Pinpoint the cell where the given text exists, returning its (x, y) midpoint coordinate. 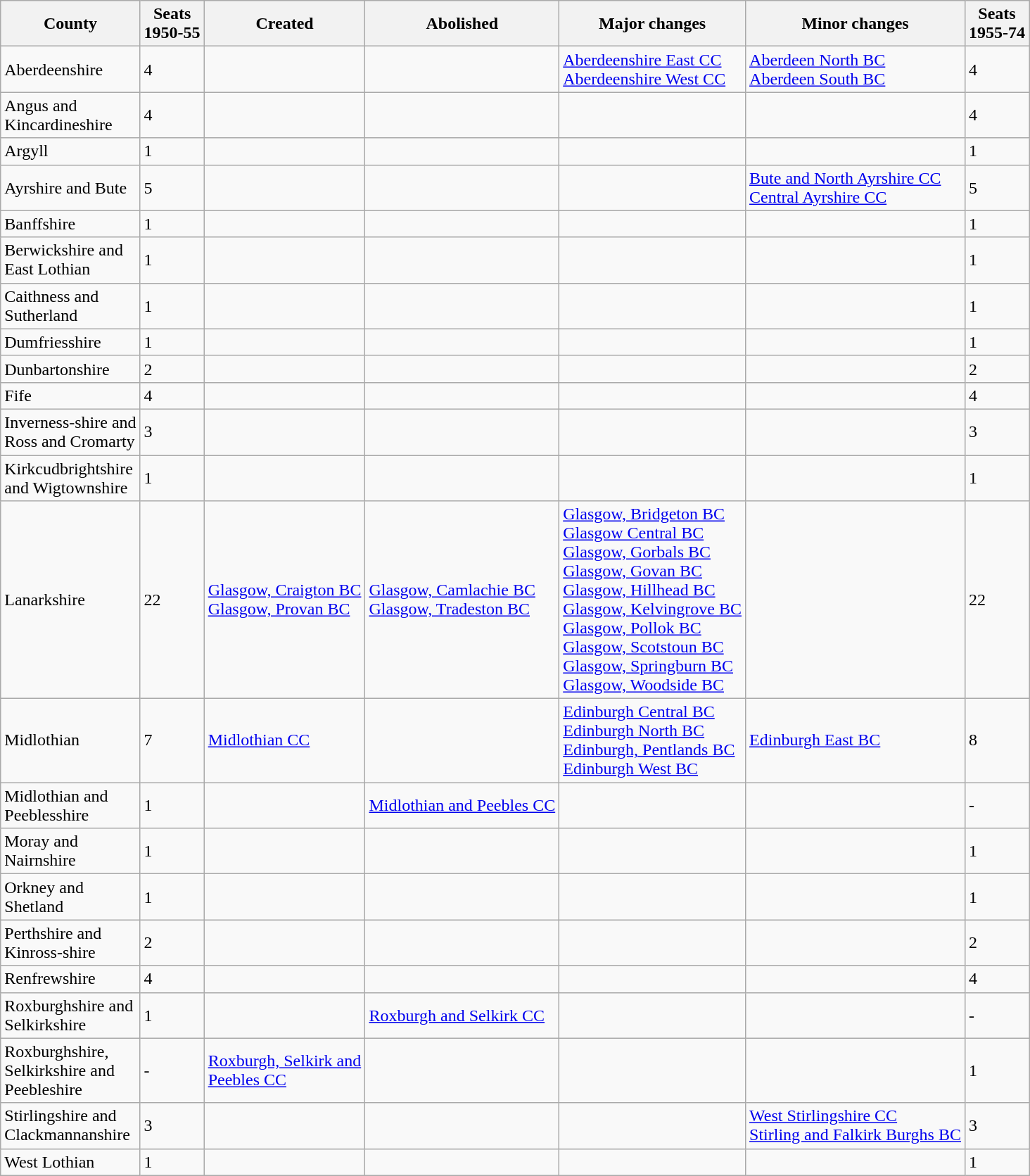
Aberdeen North BCAberdeen South BC (856, 69)
Midlothian (70, 740)
Stirlingshire andClackmannanshire (70, 1126)
Berwickshire andEast Lothian (70, 260)
Banffshire (70, 224)
Renfrewshire (70, 979)
Moray andNairnshire (70, 852)
Midlothian and Peebles CC (462, 805)
Midlothian andPeeblesshire (70, 805)
Edinburgh East BC (856, 740)
Aberdeenshire East CCAberdeenshire West CC (653, 69)
Argyll (70, 151)
Perthshire andKinross-shire (70, 943)
Midlothian CC (284, 740)
Roxburghshire andSelkirkshire (70, 1015)
Glasgow, Craigton BCGlasgow, Provan BC (284, 600)
Caithness andSutherland (70, 305)
West Stirlingshire CCStirling and Falkirk Burghs BC (856, 1126)
Minor changes (856, 24)
Bute and North Ayrshire CCCentral Ayrshire CC (856, 187)
Dunbartonshire (70, 369)
Kirkcudbrightshireand Wigtownshire (70, 477)
County (70, 24)
Fife (70, 396)
Roxburgh, Selkirk andPeebles CC (284, 1070)
Seats1955-74 (996, 24)
Roxburghshire,Selkirkshire andPeebleshire (70, 1070)
Ayrshire and Bute (70, 187)
7 (172, 740)
West Lothian (70, 1162)
Glasgow, Camlachie BCGlasgow, Tradeston BC (462, 600)
Major changes (653, 24)
Created (284, 24)
Edinburgh Central BCEdinburgh North BCEdinburgh, Pentlands BCEdinburgh West BC (653, 740)
Orkney andShetland (70, 897)
8 (996, 740)
Aberdeenshire (70, 69)
Roxburgh and Selkirk CC (462, 1015)
Seats1950-55 (172, 24)
Angus andKincardineshire (70, 115)
Abolished (462, 24)
Dumfriesshire (70, 342)
Lanarkshire (70, 600)
Inverness-shire andRoss and Cromarty (70, 432)
